Search for the cell housing the specified text and yield its (X, Y) center coordinate. 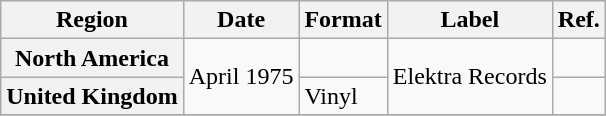
April 1975 (241, 77)
Elektra Records (470, 77)
Format (343, 20)
Vinyl (343, 96)
Date (241, 20)
North America (92, 58)
Label (470, 20)
United Kingdom (92, 96)
Ref. (578, 20)
Region (92, 20)
